Detect which cell encompasses the target text, then output its (x, y) center coordinate. 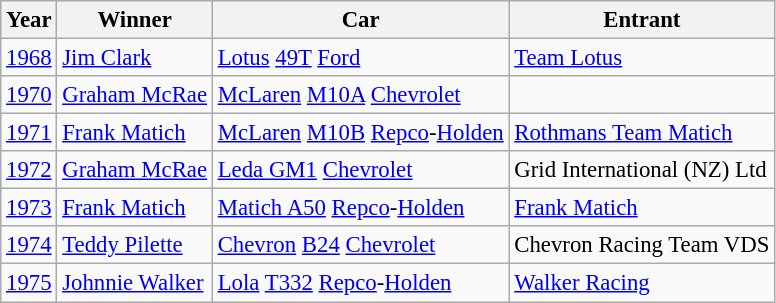
Teddy Pilette (134, 245)
Entrant (642, 20)
1974 (29, 245)
Winner (134, 20)
Jim Clark (134, 58)
Grid International (NZ) Ltd (642, 170)
Car (360, 20)
1975 (29, 283)
1970 (29, 95)
Matich A50 Repco-Holden (360, 208)
McLaren M10A Chevrolet (360, 95)
1973 (29, 208)
McLaren M10B Repco-Holden (360, 133)
Team Lotus (642, 58)
Lola T332 Repco-Holden (360, 283)
Year (29, 20)
Chevron B24 Chevrolet (360, 245)
1968 (29, 58)
Walker Racing (642, 283)
1971 (29, 133)
Johnnie Walker (134, 283)
Leda GM1 Chevrolet (360, 170)
Chevron Racing Team VDS (642, 245)
Rothmans Team Matich (642, 133)
1972 (29, 170)
Lotus 49T Ford (360, 58)
